Output the (x, y) coordinate of the center of the cell containing the given text.  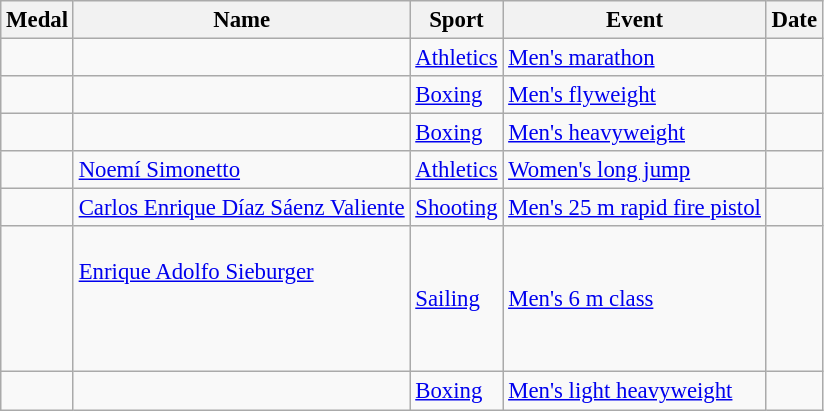
Noemí Simonetto (242, 170)
Men's marathon (634, 58)
Enrique Adolfo Sieburger (242, 299)
Shooting (456, 208)
Name (242, 20)
Men's light heavyweight (634, 391)
Men's 6 m class (634, 299)
Event (634, 20)
Women's long jump (634, 170)
Men's flyweight (634, 95)
Sailing (456, 299)
Sport (456, 20)
Date (794, 20)
Carlos Enrique Díaz Sáenz Valiente (242, 208)
Medal (38, 20)
Men's heavyweight (634, 133)
Men's 25 m rapid fire pistol (634, 208)
